Return [X, Y] of the center of cell containing provided text 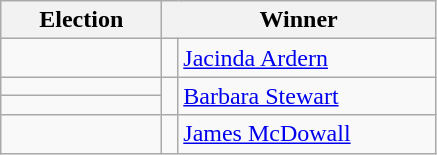
James McDowall [307, 134]
Jacinda Ardern [307, 58]
Barbara Stewart [307, 96]
Winner [299, 20]
Election [82, 20]
